Find where the given text appears and provide that cell's center as [X, Y] coordinate. 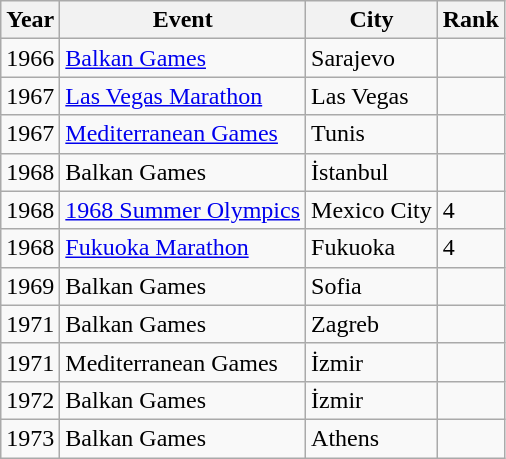
1966 [30, 58]
1968 Summer Olympics [183, 210]
1972 [30, 400]
City [372, 20]
1969 [30, 286]
Tunis [372, 134]
Fukuoka [372, 248]
Rank [470, 20]
Sofia [372, 286]
Zagreb [372, 324]
Las Vegas [372, 96]
Event [183, 20]
1973 [30, 438]
Mexico City [372, 210]
Athens [372, 438]
Sarajevo [372, 58]
Year [30, 20]
Fukuoka Marathon [183, 248]
Las Vegas Marathon [183, 96]
İstanbul [372, 172]
